Search for the cell housing the specified text and yield its (X, Y) center coordinate. 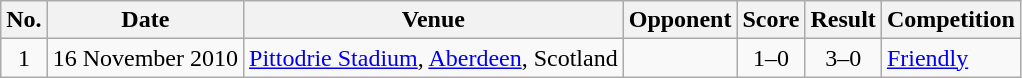
Competition (950, 20)
No. (24, 20)
16 November 2010 (145, 58)
Score (771, 20)
Opponent (680, 20)
Pittodrie Stadium, Aberdeen, Scotland (434, 58)
1–0 (771, 58)
Result (843, 20)
1 (24, 58)
Venue (434, 20)
3–0 (843, 58)
Date (145, 20)
Friendly (950, 58)
